Provide the (x, y) coordinate of the cell's center where the given text is located.  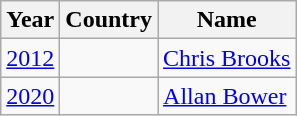
Name (227, 20)
Chris Brooks (227, 58)
2012 (30, 58)
Country (109, 20)
Year (30, 20)
2020 (30, 96)
Allan Bower (227, 96)
